Identify which cell holds the provided text, then report its [x, y] central coordinate. 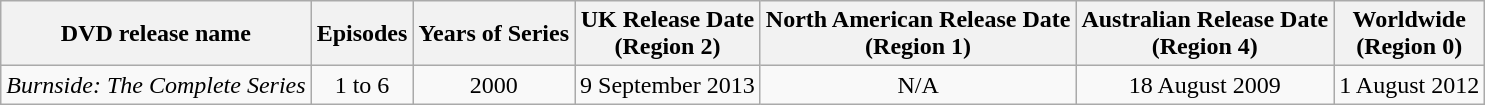
2000 [494, 85]
Australian Release Date(Region 4) [1205, 34]
Years of Series [494, 34]
UK Release Date(Region 2) [668, 34]
Worldwide(Region 0) [1410, 34]
Burnside: The Complete Series [156, 85]
1 to 6 [362, 85]
18 August 2009 [1205, 85]
9 September 2013 [668, 85]
North American Release Date(Region 1) [918, 34]
Episodes [362, 34]
N/A [918, 85]
DVD release name [156, 34]
1 August 2012 [1410, 85]
